Find where the given text appears and provide that cell's center as (X, Y) coordinate. 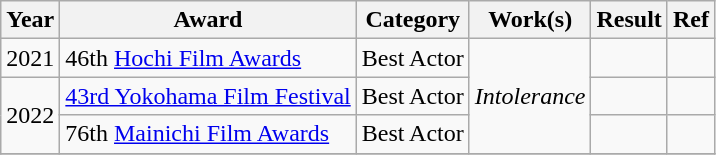
Intolerance (530, 96)
2022 (30, 115)
46th Hochi Film Awards (208, 58)
Category (412, 20)
43rd Yokohama Film Festival (208, 96)
Result (629, 20)
Work(s) (530, 20)
2021 (30, 58)
76th Mainichi Film Awards (208, 134)
Ref (690, 20)
Year (30, 20)
Award (208, 20)
